Identify which cell holds the provided text, then report its (x, y) central coordinate. 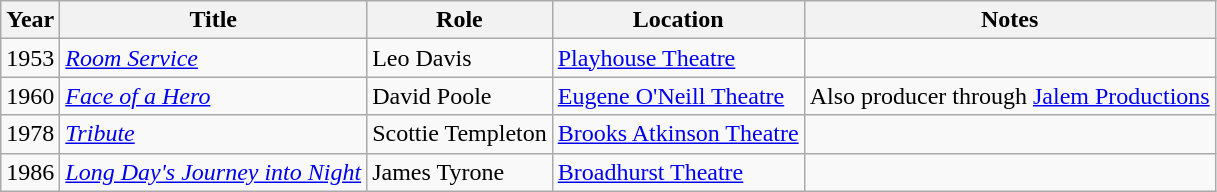
David Poole (460, 96)
Scottie Templeton (460, 134)
1978 (30, 134)
1960 (30, 96)
1953 (30, 58)
Also producer through Jalem Productions (1010, 96)
James Tyrone (460, 172)
Role (460, 20)
Brooks Atkinson Theatre (678, 134)
Broadhurst Theatre (678, 172)
Eugene O'Neill Theatre (678, 96)
Face of a Hero (214, 96)
Title (214, 20)
Long Day's Journey into Night (214, 172)
Tribute (214, 134)
Year (30, 20)
Room Service (214, 58)
Location (678, 20)
Notes (1010, 20)
Leo Davis (460, 58)
1986 (30, 172)
Playhouse Theatre (678, 58)
